Detect which cell encompasses the target text, then output its [X, Y] center coordinate. 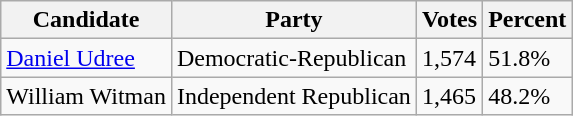
Votes [449, 20]
Democratic-Republican [294, 58]
1,465 [449, 96]
William Witman [86, 96]
Independent Republican [294, 96]
1,574 [449, 58]
Party [294, 20]
Candidate [86, 20]
Daniel Udree [86, 58]
Percent [528, 20]
51.8% [528, 58]
48.2% [528, 96]
